Scan for the cell matching the given text and deliver its [x, y] coordinate at center. 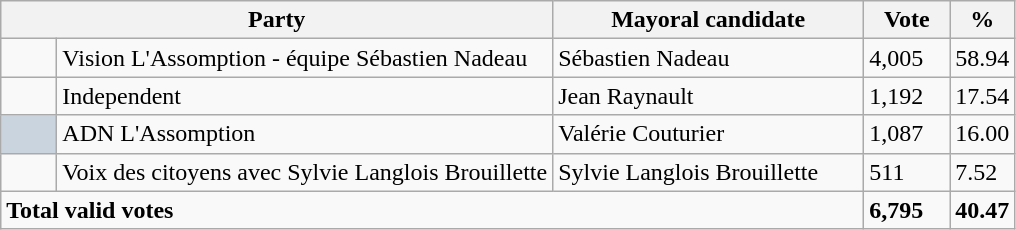
Vote [907, 20]
Valérie Couturier [708, 134]
17.54 [982, 96]
Sébastien Nadeau [708, 58]
ADN L'Assomption [305, 134]
7.52 [982, 172]
Sylvie Langlois Brouillette [708, 172]
Vision L'Assomption - équipe Sébastien Nadeau [305, 58]
4,005 [907, 58]
40.47 [982, 210]
Total valid votes [432, 210]
% [982, 20]
58.94 [982, 58]
Jean Raynault [708, 96]
Party [277, 20]
511 [907, 172]
Mayoral candidate [708, 20]
1,087 [907, 134]
1,192 [907, 96]
Independent [305, 96]
6,795 [907, 210]
Voix des citoyens avec Sylvie Langlois Brouillette [305, 172]
16.00 [982, 134]
